For the text-containing cell, return its midpoint in (x, y) coordinate format. 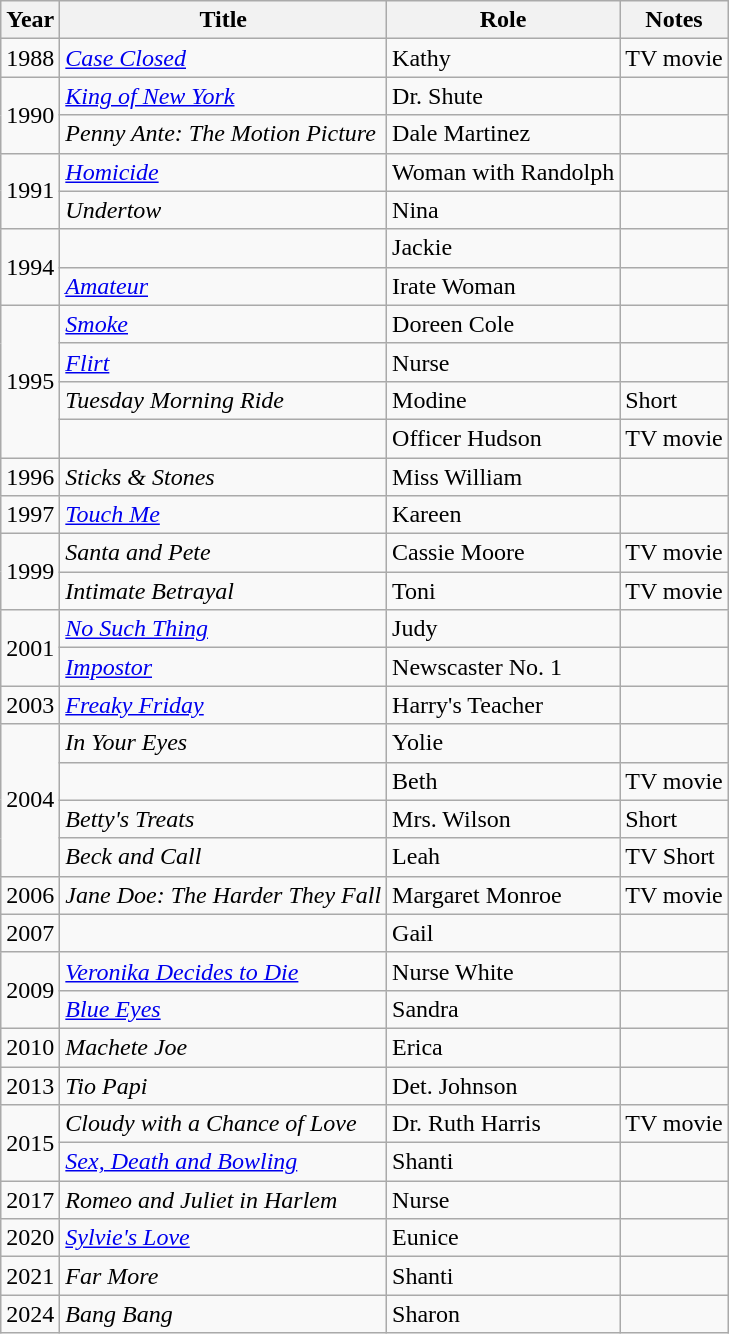
Tio Papi (224, 1085)
Intimate Betrayal (224, 591)
Flirt (224, 362)
2015 (30, 1143)
1994 (30, 267)
Nina (504, 210)
Eunice (504, 1238)
Santa and Pete (224, 553)
Bang Bang (224, 1314)
Veronika Decides to Die (224, 971)
1990 (30, 115)
Sex, Death and Bowling (224, 1162)
2010 (30, 1047)
Dale Martinez (504, 134)
Far More (224, 1276)
Penny Ante: The Motion Picture (224, 134)
Role (504, 20)
1996 (30, 477)
2009 (30, 990)
Woman with Randolph (504, 172)
Case Closed (224, 58)
2017 (30, 1200)
2001 (30, 648)
Toni (504, 591)
Dr. Shute (504, 96)
Harry's Teacher (504, 705)
2013 (30, 1085)
Romeo and Juliet in Harlem (224, 1200)
Jane Doe: The Harder They Fall (224, 895)
Touch Me (224, 515)
Irate Woman (504, 286)
Freaky Friday (224, 705)
Kathy (504, 58)
Mrs. Wilson (504, 819)
TV Short (674, 857)
Gail (504, 933)
Beth (504, 781)
2024 (30, 1314)
Nurse White (504, 971)
Undertow (224, 210)
Homicide (224, 172)
1995 (30, 381)
2003 (30, 705)
Impostor (224, 667)
Cloudy with a Chance of Love (224, 1124)
Title (224, 20)
Erica (504, 1047)
Jackie (504, 248)
No Such Thing (224, 629)
Notes (674, 20)
Sylvie's Love (224, 1238)
Cassie Moore (504, 553)
Dr. Ruth Harris (504, 1124)
2004 (30, 800)
Sandra (504, 1009)
In Your Eyes (224, 743)
Beck and Call (224, 857)
Smoke (224, 324)
1991 (30, 191)
Machete Joe (224, 1047)
Newscaster No. 1 (504, 667)
Margaret Monroe (504, 895)
2007 (30, 933)
Yolie (504, 743)
2006 (30, 895)
King of New York (224, 96)
Officer Hudson (504, 438)
Modine (504, 400)
Leah (504, 857)
1988 (30, 58)
Judy (504, 629)
2020 (30, 1238)
1997 (30, 515)
Sticks & Stones (224, 477)
Kareen (504, 515)
Betty's Treats (224, 819)
1999 (30, 572)
2021 (30, 1276)
Miss William (504, 477)
Tuesday Morning Ride (224, 400)
Sharon (504, 1314)
Det. Johnson (504, 1085)
Amateur (224, 286)
Year (30, 20)
Doreen Cole (504, 324)
Blue Eyes (224, 1009)
